Identify which cell holds the provided text, then report its [X, Y] central coordinate. 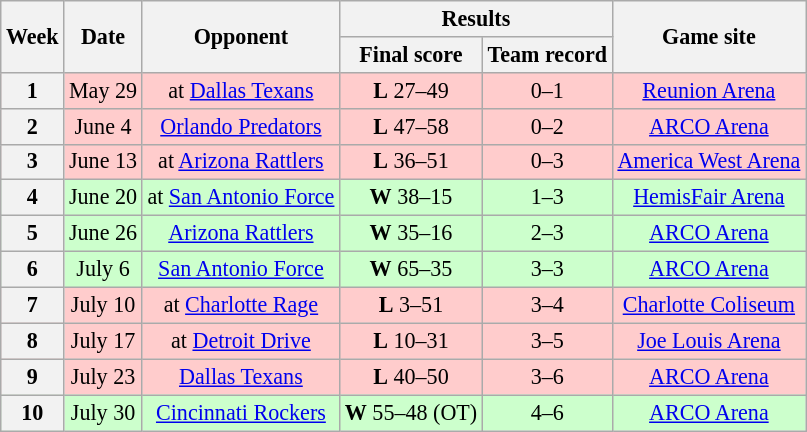
July 6 [103, 269]
9 [32, 377]
3–3 [547, 269]
Joe Louis Arena [708, 341]
Team record [547, 54]
at San Antonio Force [240, 198]
L 36–51 [412, 162]
W 55–48 (OT) [412, 412]
3–6 [547, 377]
0–1 [547, 90]
8 [32, 341]
Game site [708, 36]
Dallas Texans [240, 377]
0–3 [547, 162]
May 29 [103, 90]
at Detroit Drive [240, 341]
Arizona Rattlers [240, 233]
Charlotte Coliseum [708, 305]
Cincinnati Rockers [240, 412]
L 3–51 [412, 305]
4 [32, 198]
3–5 [547, 341]
7 [32, 305]
San Antonio Force [240, 269]
W 38–15 [412, 198]
June 13 [103, 162]
W 35–16 [412, 233]
L 40–50 [412, 377]
L 47–58 [412, 126]
3–4 [547, 305]
June 20 [103, 198]
at Dallas Texans [240, 90]
3 [32, 162]
1 [32, 90]
July 30 [103, 412]
W 65–35 [412, 269]
Reunion Arena [708, 90]
at Arizona Rattlers [240, 162]
July 17 [103, 341]
Opponent [240, 36]
America West Arena [708, 162]
L 10–31 [412, 341]
2–3 [547, 233]
10 [32, 412]
5 [32, 233]
Results [476, 18]
Final score [412, 54]
July 10 [103, 305]
July 23 [103, 377]
Week [32, 36]
June 4 [103, 126]
4–6 [547, 412]
2 [32, 126]
HemisFair Arena [708, 198]
0–2 [547, 126]
6 [32, 269]
Date [103, 36]
L 27–49 [412, 90]
1–3 [547, 198]
Orlando Predators [240, 126]
June 26 [103, 233]
at Charlotte Rage [240, 305]
